Return [X, Y] of the center of cell containing provided text 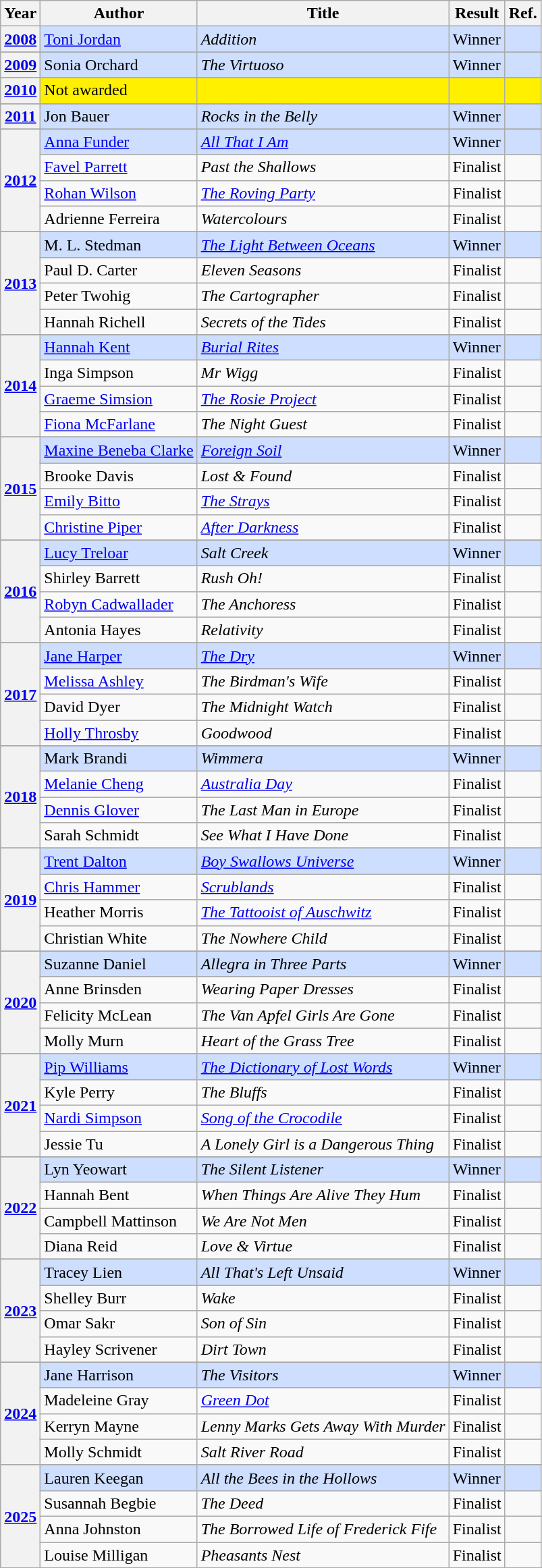
Salt River Road [323, 1452]
The Light Between Oceans [323, 244]
The Silent Listener [323, 1170]
Kerryn Mayne [119, 1426]
Heart of the Grass Tree [323, 1041]
Felicity McLean [119, 1015]
Secrets of the Tides [323, 322]
Hayley Scrivener [119, 1349]
Brooke Davis [119, 476]
2009 [20, 65]
All That I Am [323, 142]
Rohan Wilson [119, 193]
2015 [20, 489]
Jessie Tu [119, 1144]
2017 [20, 694]
Burial Rites [323, 348]
We Are Not Men [323, 1221]
Eleven Seasons [323, 270]
All the Bees in the Hollows [323, 1478]
Jane Harrison [119, 1375]
The Visitors [323, 1375]
Song of the Crocodile [323, 1118]
Paul D. Carter [119, 270]
Robyn Cadwallader [119, 604]
Ref. [522, 13]
David Dyer [119, 707]
Sarah Schmidt [119, 836]
Molly Murn [119, 1041]
Rocks in the Belly [323, 116]
Love & Virtue [323, 1247]
Hannah Kent [119, 348]
Toni Jordan [119, 39]
Dirt Town [323, 1349]
Green Dot [323, 1401]
Holly Throsby [119, 732]
2016 [20, 591]
Susannah Begbie [119, 1503]
Lyn Yeowart [119, 1170]
Dennis Glover [119, 810]
Relativity [323, 630]
Watercolours [323, 219]
Mark Brandi [119, 759]
Campbell Mattinson [119, 1221]
Hannah Bent [119, 1195]
Antonia Hayes [119, 630]
Rush Oh! [323, 578]
Emily Bitto [119, 502]
Lauren Keegan [119, 1478]
Hannah Richell [119, 322]
Tracey Lien [119, 1272]
2025 [20, 1516]
Diana Reid [119, 1247]
Salt Creek [323, 553]
Shirley Barrett [119, 578]
The Virtuoso [323, 65]
2010 [20, 90]
Molly Schmidt [119, 1452]
Inga Simpson [119, 373]
The Dry [323, 655]
Wearing Paper Dresses [323, 990]
Louise Milligan [119, 1555]
Melanie Cheng [119, 784]
The Anchoress [323, 604]
Jane Harper [119, 655]
Result [477, 13]
2020 [20, 1002]
The Rosie Project [323, 399]
Jon Bauer [119, 116]
Melissa Ashley [119, 681]
Boy Swallows Universe [323, 861]
Son of Sin [323, 1324]
Trent Dalton [119, 861]
Suzanne Daniel [119, 964]
The Borrowed Life of Frederick Fife [323, 1529]
Past the Shallows [323, 167]
Mr Wigg [323, 373]
Omar Sakr [119, 1324]
A Lonely Girl is a Dangerous Thing [323, 1144]
2012 [20, 180]
Lenny Marks Gets Away With Murder [323, 1426]
Madeleine Gray [119, 1401]
The Last Man in Europe [323, 810]
Allegra in Three Parts [323, 964]
Graeme Simsion [119, 399]
Christian White [119, 938]
Favel Parrett [119, 167]
2013 [20, 283]
Lucy Treloar [119, 553]
Scrublands [323, 887]
Sonia Orchard [119, 65]
The Bluffs [323, 1092]
The Strays [323, 502]
Shelley Burr [119, 1298]
The Deed [323, 1503]
Goodwood [323, 732]
Heather Morris [119, 913]
2019 [20, 900]
See What I Have Done [323, 836]
2018 [20, 797]
2022 [20, 1208]
When Things Are Alive They Hum [323, 1195]
Not awarded [119, 90]
The Dictionary of Lost Words [323, 1066]
The Tattooist of Auschwitz [323, 913]
Pheasants Nest [323, 1555]
Title [323, 13]
Lost & Found [323, 476]
Peter Twohig [119, 296]
Wimmera [323, 759]
Fiona McFarlane [119, 425]
Maxine Beneba Clarke [119, 450]
Kyle Perry [119, 1092]
The Roving Party [323, 193]
M. L. Stedman [119, 244]
Anne Brinsden [119, 990]
The Nowhere Child [323, 938]
The Birdman's Wife [323, 681]
All That's Left Unsaid [323, 1272]
2008 [20, 39]
2024 [20, 1413]
The Midnight Watch [323, 707]
The Cartographer [323, 296]
Pip Williams [119, 1066]
2021 [20, 1105]
Anna Johnston [119, 1529]
Wake [323, 1298]
Addition [323, 39]
Adrienne Ferreira [119, 219]
The Night Guest [323, 425]
Nardi Simpson [119, 1118]
Year [20, 13]
Australia Day [323, 784]
After Darkness [323, 527]
Anna Funder [119, 142]
2011 [20, 116]
2014 [20, 386]
Christine Piper [119, 527]
2023 [20, 1311]
Author [119, 13]
Chris Hammer [119, 887]
The Van Apfel Girls Are Gone [323, 1015]
Foreign Soil [323, 450]
